Extract the [x, y] coordinate from the center of the cell holding the provided text.  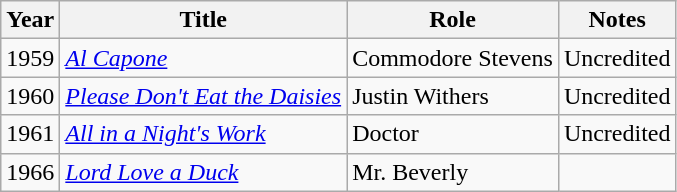
Mr. Beverly [453, 172]
Title [204, 20]
Justin Withers [453, 96]
Notes [617, 20]
Al Capone [204, 58]
Commodore Stevens [453, 58]
1959 [30, 58]
Role [453, 20]
Please Don't Eat the Daisies [204, 96]
Doctor [453, 134]
1960 [30, 96]
Lord Love a Duck [204, 172]
All in a Night's Work [204, 134]
1961 [30, 134]
1966 [30, 172]
Year [30, 20]
